Provide the [X, Y] coordinate of the cell's center where the given text is located.  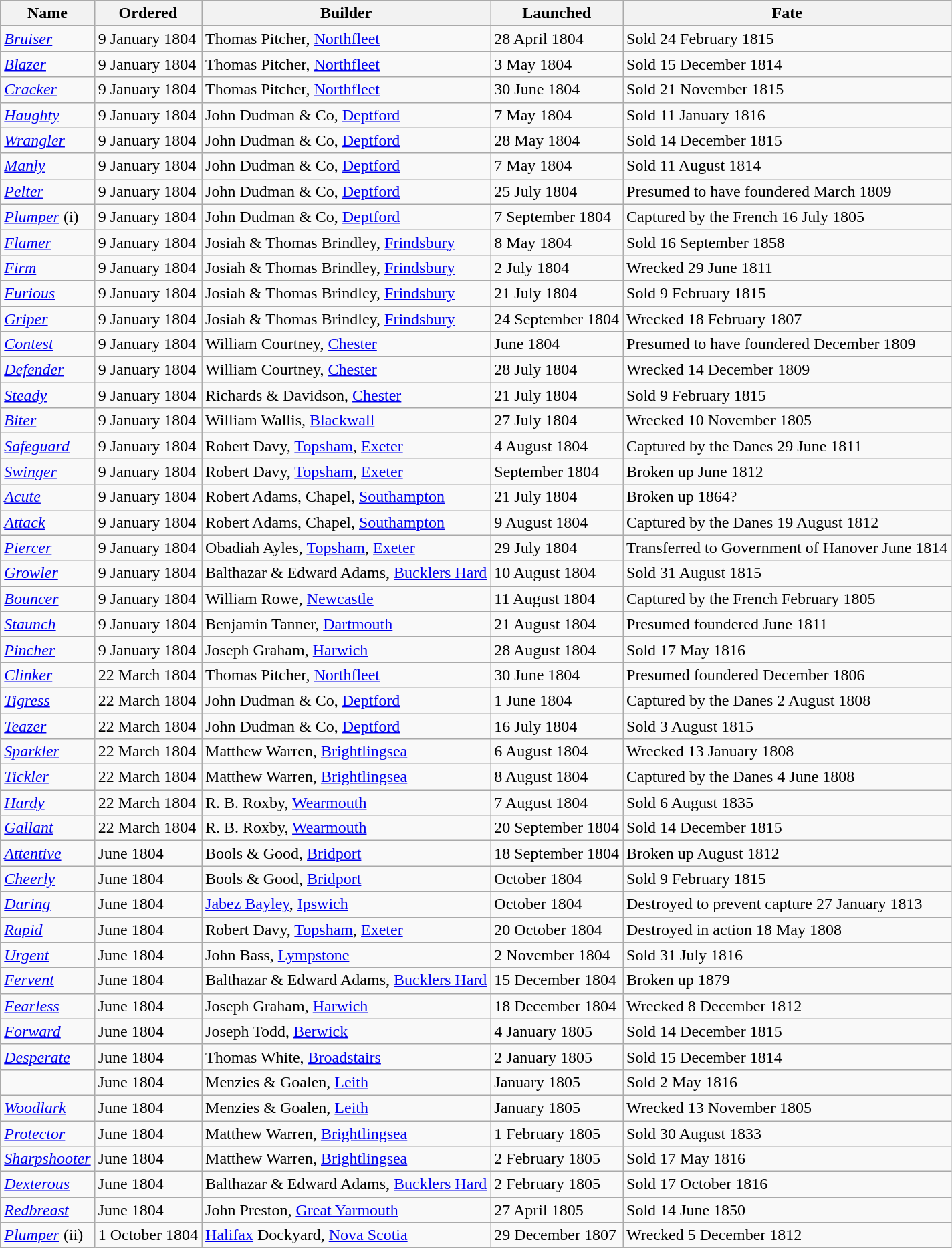
16 July 1804 [557, 726]
Furious [47, 293]
29 December 1807 [557, 1235]
Destroyed to prevent capture 27 January 1813 [788, 904]
Fearless [47, 1006]
Attentive [47, 853]
Acute [47, 497]
Halifax Dockyard, Nova Scotia [346, 1235]
Clinker [47, 675]
Wrecked 14 December 1809 [788, 370]
Tigress [47, 700]
Firm [47, 268]
Haughty [47, 115]
28 April 1804 [557, 39]
Biter [47, 421]
Wrecked 8 December 1812 [788, 1006]
Presumed foundered June 1811 [788, 624]
Jabez Bayley, Ipswich [346, 904]
John Bass, Lympstone [346, 955]
Builder [346, 13]
Sold 31 August 1815 [788, 573]
Launched [557, 13]
Wrecked 13 January 1808 [788, 752]
Sold 30 August 1833 [788, 1134]
7 September 1804 [557, 217]
Broken up 1879 [788, 980]
Piercer [47, 548]
11 August 1804 [557, 599]
Broken up August 1812 [788, 853]
Gallant [47, 828]
Name [47, 13]
Steady [47, 395]
10 August 1804 [557, 573]
18 December 1804 [557, 1006]
Sold 2 May 1816 [788, 1082]
Richards & Davidson, Chester [346, 395]
Defender [47, 370]
Woodlark [47, 1108]
Captured by the Danes 2 August 1808 [788, 700]
Wrecked 5 December 1812 [788, 1235]
Tickler [47, 777]
Transferred to Government of Hanover June 1814 [788, 548]
William Rowe, Newcastle [346, 599]
Joseph Todd, Berwick [346, 1031]
Sparkler [47, 752]
Sold 11 August 1814 [788, 166]
Fate [788, 13]
8 August 1804 [557, 777]
Manly [47, 166]
Blazer [47, 64]
Sold 24 February 1815 [788, 39]
15 December 1804 [557, 980]
2 July 1804 [557, 268]
Captured by the French 16 July 1805 [788, 217]
4 August 1804 [557, 446]
Sold 11 January 1816 [788, 115]
Flamer [47, 242]
Fervent [47, 980]
Attack [47, 522]
Dexterous [47, 1184]
Plumper (ii) [47, 1235]
Urgent [47, 955]
Redbreast [47, 1210]
4 January 1805 [557, 1031]
Presumed to have foundered March 1809 [788, 191]
Broken up June 1812 [788, 472]
Ordered [148, 13]
Captured by the Danes 29 June 1811 [788, 446]
Cheerly [47, 879]
Daring [47, 904]
28 May 1804 [557, 140]
27 July 1804 [557, 421]
20 October 1804 [557, 930]
1 February 1805 [557, 1134]
Growler [47, 573]
Sold 31 July 1816 [788, 955]
Desperate [47, 1057]
Presumed foundered December 1806 [788, 675]
3 May 1804 [557, 64]
7 August 1804 [557, 803]
8 May 1804 [557, 242]
Benjamin Tanner, Dartmouth [346, 624]
2 January 1805 [557, 1057]
2 November 1804 [557, 955]
1 June 1804 [557, 700]
28 August 1804 [557, 649]
Sold 21 November 1815 [788, 90]
Sold 3 August 1815 [788, 726]
September 1804 [557, 472]
24 September 1804 [557, 319]
Obadiah Ayles, Topsham, Exeter [346, 548]
Sold 17 October 1816 [788, 1184]
Sold 14 June 1850 [788, 1210]
Protector [47, 1134]
28 July 1804 [557, 370]
Contest [47, 344]
9 August 1804 [557, 522]
Bouncer [47, 599]
William Wallis, Blackwall [346, 421]
Teazer [47, 726]
Wrecked 29 June 1811 [788, 268]
John Preston, Great Yarmouth [346, 1210]
Hardy [47, 803]
Cracker [47, 90]
25 July 1804 [557, 191]
20 September 1804 [557, 828]
Captured by the French February 1805 [788, 599]
6 August 1804 [557, 752]
Wrangler [47, 140]
Captured by the Danes 19 August 1812 [788, 522]
1 October 1804 [148, 1235]
Griper [47, 319]
Broken up 1864? [788, 497]
27 April 1805 [557, 1210]
Rapid [47, 930]
Bruiser [47, 39]
Swinger [47, 472]
Sharpshooter [47, 1159]
Safeguard [47, 446]
Wrecked 10 November 1805 [788, 421]
Sold 16 September 1858 [788, 242]
Wrecked 13 November 1805 [788, 1108]
Presumed to have foundered December 1809 [788, 344]
Staunch [47, 624]
21 August 1804 [557, 624]
Captured by the Danes 4 June 1808 [788, 777]
29 July 1804 [557, 548]
Pelter [47, 191]
Plumper (i) [47, 217]
Destroyed in action 18 May 1808 [788, 930]
Wrecked 18 February 1807 [788, 319]
Thomas White, Broadstairs [346, 1057]
18 September 1804 [557, 853]
Sold 6 August 1835 [788, 803]
Pincher [47, 649]
Forward [47, 1031]
